Output the (x, y) coordinate of the center of the cell containing the given text.  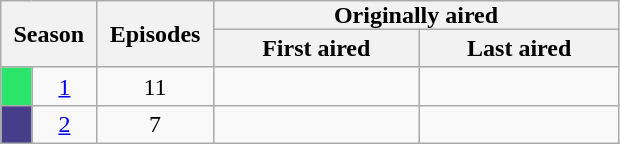
1 (64, 86)
Episodes (155, 34)
Last aired (518, 48)
First aired (316, 48)
11 (155, 86)
Originally aired (416, 15)
2 (64, 124)
7 (155, 124)
Season (49, 34)
